Determine the [x, y] coordinate at the center of the cell enclosing the given text.  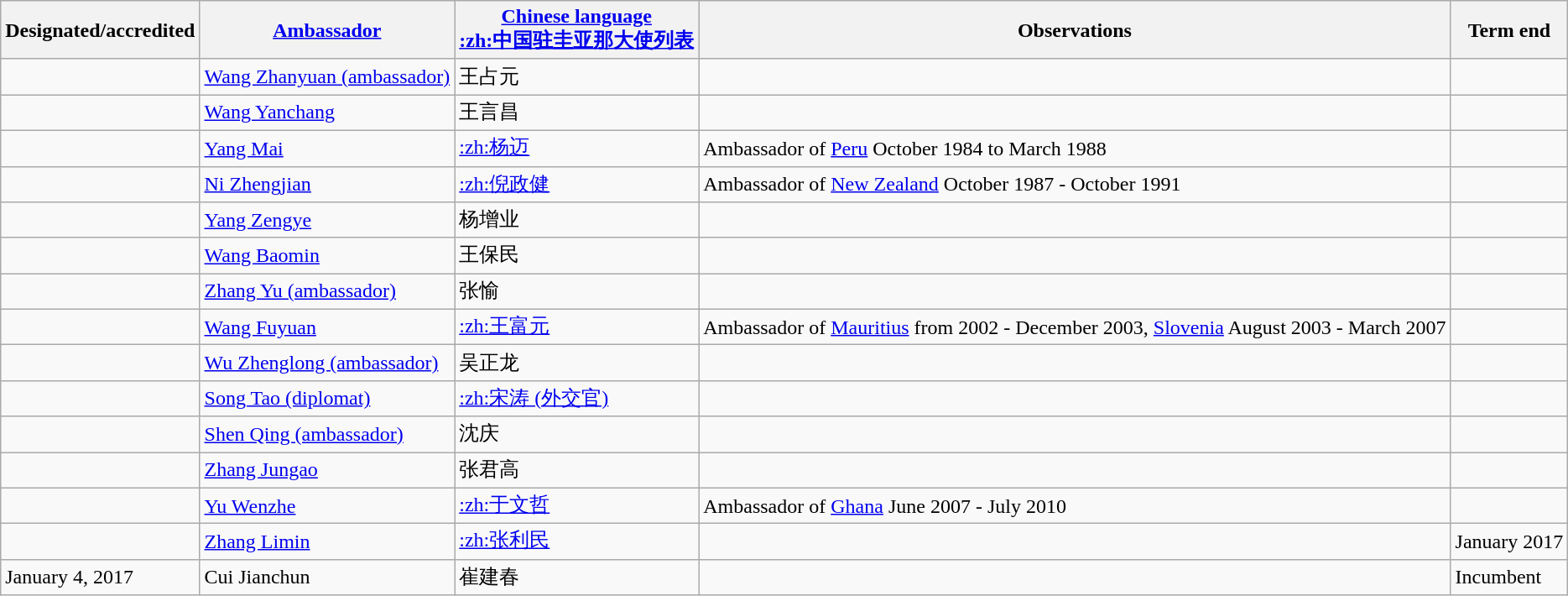
Wu Zhenglong (ambassador) [327, 363]
January 2017 [1509, 542]
Ni Zhengjian [327, 185]
Yu Wenzhe [327, 505]
沈庆 [577, 435]
Ambassador of Ghana June 2007 - July 2010 [1075, 505]
:zh:倪政健 [577, 185]
崔建春 [577, 578]
Ambassador [327, 30]
Wang Zhanyuan (ambassador) [327, 77]
:zh:张利民 [577, 542]
Ambassador of New Zealand October 1987 - October 1991 [1075, 185]
Designated/accredited [101, 30]
吴正龙 [577, 363]
Yang Zengye [327, 220]
January 4, 2017 [101, 578]
Zhang Jungao [327, 470]
Chinese language:zh:中国驻圭亚那大使列表 [577, 30]
杨增业 [577, 220]
Incumbent [1509, 578]
Wang Baomin [327, 255]
Term end [1509, 30]
Song Tao (diplomat) [327, 398]
Cui Jianchun [327, 578]
王占元 [577, 77]
王保民 [577, 255]
Zhang Limin [327, 542]
张愉 [577, 292]
:zh:于文哲 [577, 505]
Wang Yanchang [327, 112]
Ambassador of Mauritius from 2002 - December 2003, Slovenia August 2003 - March 2007 [1075, 327]
Shen Qing (ambassador) [327, 435]
:zh:杨迈 [577, 148]
Ambassador of Peru October 1984 to March 1988 [1075, 148]
张君高 [577, 470]
Yang Mai [327, 148]
:zh:王富元 [577, 327]
Zhang Yu (ambassador) [327, 292]
Wang Fuyuan [327, 327]
Observations [1075, 30]
:zh:宋涛 (外交官) [577, 398]
王言昌 [577, 112]
